Return (X, Y) of the center of cell containing provided text 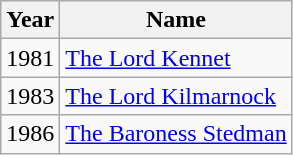
Year (30, 20)
Name (176, 20)
The Lord Kennet (176, 58)
The Lord Kilmarnock (176, 96)
The Baroness Stedman (176, 134)
1981 (30, 58)
1983 (30, 96)
1986 (30, 134)
